Provide the (x, y) coordinate of the cell's center where the given text is located.  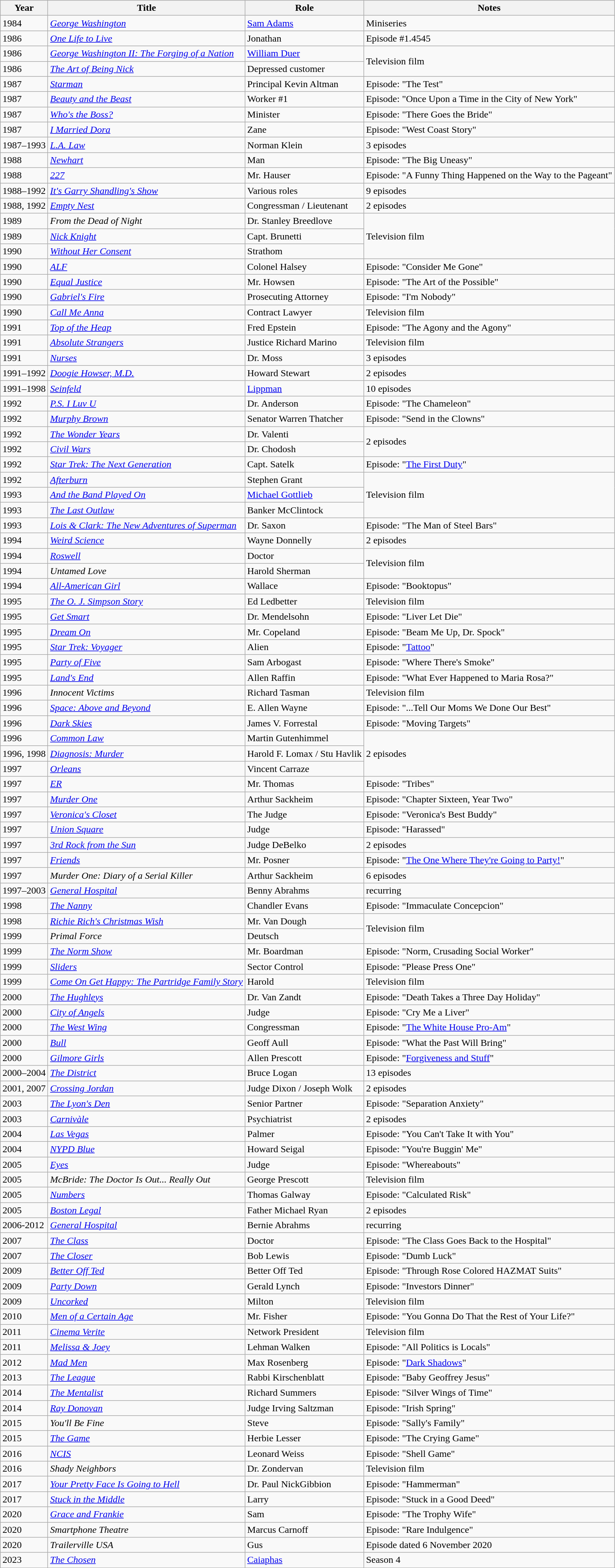
Episode: "The Test" (489, 84)
227 (146, 175)
1996, 1998 (24, 754)
The O. J. Simpson Story (146, 601)
Chandler Evans (305, 906)
Episode: "You Can't Take It with You" (489, 1134)
It's Garry Shandling's Show (146, 191)
Episode: "Stuck in a Good Deed" (489, 1499)
William Duer (305, 54)
Episode: "Please Press One" (489, 967)
Rabbi Kirschenblatt (305, 1377)
The Nanny (146, 906)
Equal Justice (146, 282)
Vincent Carraze (305, 769)
Episode: "Liver Let Die" (489, 616)
Episode: "Irish Spring" (489, 1408)
Episode: "The One Where They're Going to Party!" (489, 860)
Dr. Saxon (305, 525)
Harold (305, 982)
I Married Dora (146, 130)
Innocent Victims (146, 693)
Various roles (305, 191)
1984 (24, 23)
Mr. Howsen (305, 282)
Dr. Moss (305, 358)
ALF (146, 267)
Episode: "The Man of Steel Bars" (489, 525)
Dr. Valenti (305, 434)
The Last Outlaw (146, 510)
Carnivàle (146, 1119)
Dr. Van Zandt (305, 997)
Bob Lewis (305, 1256)
Episode: "What Ever Happened to Maria Rosa?" (489, 678)
Capt. Brunetti (305, 236)
Notes (489, 8)
1991–1998 (24, 388)
Episode: "Immaculate Concepcion" (489, 906)
Doogie Howser, M.D. (146, 373)
1988, 1992 (24, 206)
Contract Lawyer (305, 312)
Prosecuting Attorney (305, 297)
George Prescott (305, 1180)
Murder One (146, 799)
Boston Legal (146, 1210)
ER (146, 784)
9 episodes (489, 191)
One Life to Live (146, 38)
Dr. Stanley Breedlove (305, 221)
Mr. Van Dough (305, 921)
Bull (146, 1043)
Your Pretty Face Is Going to Hell (146, 1484)
Milton (305, 1301)
Episode: "Dark Shadows" (489, 1362)
Men of a Certain Age (146, 1317)
Minister (305, 114)
Episode: "There Goes the Bride" (489, 114)
Sector Control (305, 967)
The Judge (305, 814)
Absolute Strangers (146, 343)
Strathom (305, 251)
Gus (305, 1545)
Episode: "A Funny Thing Happened on the Way to the Pageant" (489, 175)
Episode: "Booktopus" (489, 586)
Howard Seigal (305, 1149)
Episode: "Hammerman" (489, 1484)
Weird Science (146, 541)
Jonathan (305, 38)
The Game (146, 1438)
Diagnosis: Murder (146, 754)
Harold F. Lomax / Stu Havlik (305, 754)
Melissa & Joey (146, 1347)
Crossing Jordan (146, 1088)
Gilmore Girls (146, 1058)
Mr. Posner (305, 860)
Richie Rich's Christmas Wish (146, 921)
Congressman / Lieutenant (305, 206)
Allen Raffin (305, 678)
Sam (305, 1514)
Episode: "Chapter Sixteen, Year Two" (489, 799)
Episode: "Whereabouts" (489, 1165)
Episode: "All Politics is Locals" (489, 1347)
Episode: "The White House Pro-Am" (489, 1027)
Lois & Clark: The New Adventures of Superman (146, 525)
1997–2003 (24, 890)
Richard Summers (305, 1392)
Episode: "Silver Wings of Time" (489, 1392)
James V. Forrestal (305, 723)
Episode: "Veronica's Best Buddy" (489, 814)
Top of the Heap (146, 327)
Allen Prescott (305, 1058)
Stephen Grant (305, 480)
1987–1993 (24, 145)
Father Michael Ryan (305, 1210)
Veronica's Closet (146, 814)
Role (305, 8)
The League (146, 1377)
The Art of Being Nick (146, 69)
Dr. Chodosh (305, 449)
Sam Adams (305, 23)
Smartphone Theatre (146, 1530)
Judge Dixon / Joseph Wolk (305, 1088)
Zane (305, 130)
Come On Get Happy: The Partridge Family Story (146, 982)
Dr. Anderson (305, 403)
Episode: "Baby Geoffrey Jesus" (489, 1377)
Episode: "The Crying Game" (489, 1438)
Senior Partner (305, 1103)
Episode #1.4545 (489, 38)
Eyes (146, 1165)
Benny Abrahms (305, 890)
Alien (305, 647)
2023 (24, 1560)
The Mentalist (146, 1392)
Episode: "The Trophy Wife" (489, 1514)
Episode: "Death Takes a Three Day Holiday" (489, 997)
Sliders (146, 967)
Judge Irving Saltzman (305, 1408)
Depressed customer (305, 69)
Episode: "The Chameleon" (489, 403)
The Norm Show (146, 952)
Harold Sherman (305, 571)
Cinema Verite (146, 1332)
Steve (305, 1423)
Shady Neighbors (146, 1469)
Episode: "What the Past Will Bring" (489, 1043)
Friends (146, 860)
Ed Ledbetter (305, 601)
Lippman (305, 388)
Caiaphas (305, 1560)
Judge DeBelko (305, 845)
Episode: "Once Upon a Time in the City of New York" (489, 99)
Episode: "Shell Game" (489, 1454)
Numbers (146, 1195)
10 episodes (489, 388)
The Class (146, 1241)
Dr. Paul NickGibbion (305, 1484)
Psychiatrist (305, 1119)
1991–1992 (24, 373)
2012 (24, 1362)
George Washington (146, 23)
You'll Be Fine (146, 1423)
6 episodes (489, 875)
Bruce Logan (305, 1073)
3rd Rock from the Sun (146, 845)
Marcus Carnoff (305, 1530)
E. Allen Wayne (305, 708)
Primal Force (146, 936)
Colonel Halsey (305, 267)
Justice Richard Marino (305, 343)
Mr. Copeland (305, 632)
Episode: "Where There's Smoke" (489, 662)
Episode: "West Coast Story" (489, 130)
Untamed Love (146, 571)
Space: Above and Beyond (146, 708)
Episode: "Beam Me Up, Dr. Spock" (489, 632)
Starman (146, 84)
Bernie Abrahms (305, 1225)
Mr. Fisher (305, 1317)
Wayne Donnelly (305, 541)
Episode: "Investors Dinner" (489, 1286)
Herbie Lesser (305, 1438)
Title (146, 8)
Land's End (146, 678)
Richard Tasman (305, 693)
And the Band Played On (146, 495)
Network President (305, 1332)
Episode dated 6 November 2020 (489, 1545)
Episode: "Tattoo" (489, 647)
The Wonder Years (146, 434)
Murder One: Diary of a Serial Killer (146, 875)
Dream On (146, 632)
The Closer (146, 1256)
Common Law (146, 738)
Dark Skies (146, 723)
Episode: "Separation Anxiety" (489, 1103)
Senator Warren Thatcher (305, 419)
Grace and Frankie (146, 1514)
2006-2012 (24, 1225)
Congressman (305, 1027)
Episode: "Norm, Crusading Social Worker" (489, 952)
George Washington II: The Forging of a Nation (146, 54)
L.A. Law (146, 145)
Episode: "Harassed" (489, 830)
Afterburn (146, 480)
Episode: "Send in the Clowns" (489, 419)
Sam Arbogast (305, 662)
Gabriel's Fire (146, 297)
The Chosen (146, 1560)
Episode: "The Agony and the Agony" (489, 327)
From the Dead of Night (146, 221)
Episode: "I'm Nobody" (489, 297)
Episode: "Rare Indulgence" (489, 1530)
Get Smart (146, 616)
Call Me Anna (146, 312)
Episode: "Calculated Risk" (489, 1195)
Episode: "...Tell Our Moms We Done Our Best" (489, 708)
2010 (24, 1317)
NCIS (146, 1454)
Ray Donovan (146, 1408)
Howard Stewart (305, 373)
The West Wing (146, 1027)
Norman Klein (305, 145)
Uncorked (146, 1301)
Episode: "Tribes" (489, 784)
Palmer (305, 1134)
Miniseries (489, 23)
P.S. I Luv U (146, 403)
Nurses (146, 358)
Larry (305, 1499)
Lehman Walken (305, 1347)
Episode: "Cry Me a Liver" (489, 1012)
Who's the Boss? (146, 114)
Without Her Consent (146, 251)
2000–2004 (24, 1073)
Episode: "Sally's Family" (489, 1423)
Dr. Mendelsohn (305, 616)
Mad Men (146, 1362)
13 episodes (489, 1073)
Dr. Zondervan (305, 1469)
Party Down (146, 1286)
Orleans (146, 769)
Episode: "The Class Goes Back to the Hospital" (489, 1241)
Episode: "Dumb Luck" (489, 1256)
Episode: "You Gonna Do That the Rest of Your Life?" (489, 1317)
Gerald Lynch (305, 1286)
Roswell (146, 556)
Star Trek: Voyager (146, 647)
Beauty and the Beast (146, 99)
Wallace (305, 586)
Episode: "The Art of the Possible" (489, 282)
Fred Epstein (305, 327)
Murphy Brown (146, 419)
Empty Nest (146, 206)
Seinfeld (146, 388)
The District (146, 1073)
Leonard Weiss (305, 1454)
All-American Girl (146, 586)
Newhart (146, 160)
Nick Knight (146, 236)
The Hughleys (146, 997)
Martin Gutenhimmel (305, 738)
Capt. Satelk (305, 465)
Deutsch (305, 936)
Max Rosenberg (305, 1362)
Episode: "Through Rose Colored HAZMAT Suits" (489, 1271)
Season 4 (489, 1560)
Civil Wars (146, 449)
Thomas Galway (305, 1195)
Episode: "The Big Uneasy" (489, 160)
Worker #1 (305, 99)
1988–1992 (24, 191)
Michael Gottlieb (305, 495)
Mr. Thomas (305, 784)
2013 (24, 1377)
Star Trek: The Next Generation (146, 465)
Episode: "You're Buggin' Me" (489, 1149)
Principal Kevin Altman (305, 84)
Geoff Aull (305, 1043)
Year (24, 8)
Man (305, 160)
2001, 2007 (24, 1088)
Episode: "Moving Targets" (489, 723)
Mr. Hauser (305, 175)
Episode: "Consider Me Gone" (489, 267)
Union Square (146, 830)
NYPD Blue (146, 1149)
Episode: "The First Duty" (489, 465)
Banker McClintock (305, 510)
Episode: "Forgiveness and Stuff" (489, 1058)
Trailerville USA (146, 1545)
The Lyon's Den (146, 1103)
Mr. Boardman (305, 952)
Party of Five (146, 662)
Stuck in the Middle (146, 1499)
McBride: The Doctor Is Out... Really Out (146, 1180)
City of Angels (146, 1012)
Las Vegas (146, 1134)
